For the text-containing cell, return its midpoint in [X, Y] coordinate format. 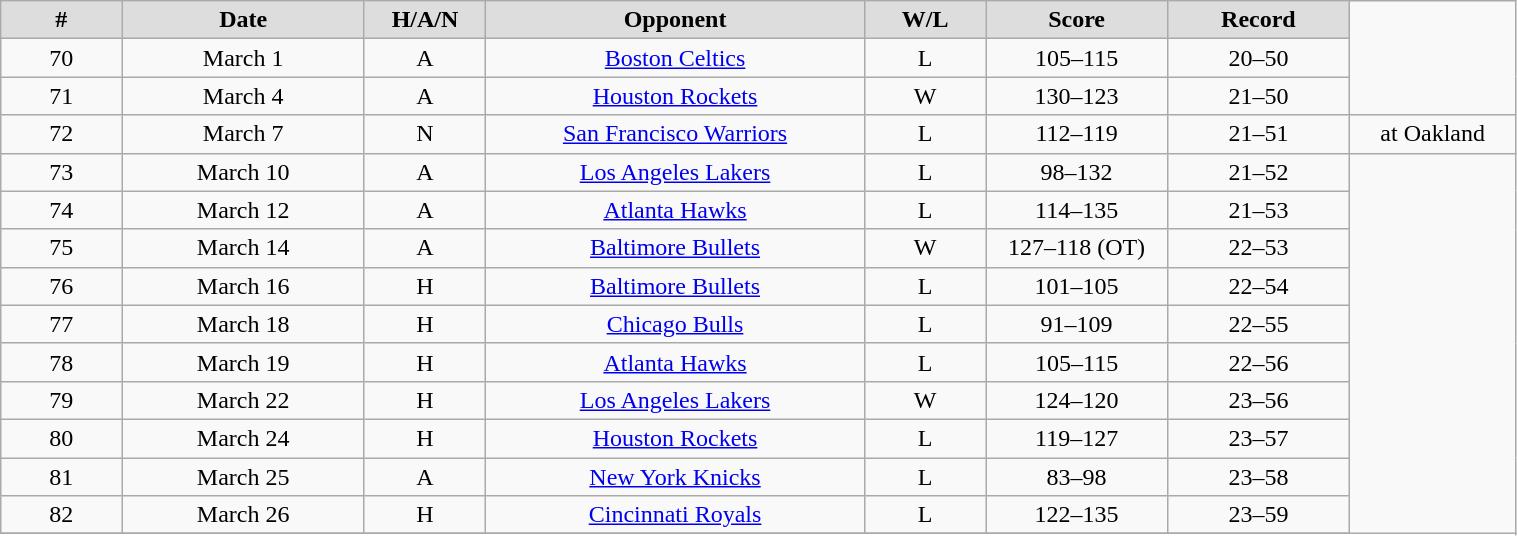
H/A/N [424, 20]
March 18 [243, 324]
76 [62, 286]
March 1 [243, 58]
March 4 [243, 96]
Date [243, 20]
Cincinnati Royals [676, 515]
23–58 [1258, 477]
83–98 [1077, 477]
72 [62, 134]
March 12 [243, 210]
23–59 [1258, 515]
March 7 [243, 134]
124–120 [1077, 400]
New York Knicks [676, 477]
77 [62, 324]
21–53 [1258, 210]
23–57 [1258, 438]
101–105 [1077, 286]
112–119 [1077, 134]
22–56 [1258, 362]
82 [62, 515]
22–54 [1258, 286]
71 [62, 96]
March 25 [243, 477]
130–123 [1077, 96]
22–55 [1258, 324]
70 [62, 58]
Record [1258, 20]
W/L [924, 20]
March 14 [243, 248]
Opponent [676, 20]
122–135 [1077, 515]
Score [1077, 20]
March 24 [243, 438]
San Francisco Warriors [676, 134]
127–118 (OT) [1077, 248]
March 19 [243, 362]
20–50 [1258, 58]
# [62, 20]
75 [62, 248]
22–53 [1258, 248]
81 [62, 477]
79 [62, 400]
78 [62, 362]
21–50 [1258, 96]
March 22 [243, 400]
119–127 [1077, 438]
March 26 [243, 515]
91–109 [1077, 324]
80 [62, 438]
21–51 [1258, 134]
Chicago Bulls [676, 324]
114–135 [1077, 210]
73 [62, 172]
March 10 [243, 172]
Boston Celtics [676, 58]
N [424, 134]
at Oakland [1432, 134]
23–56 [1258, 400]
74 [62, 210]
98–132 [1077, 172]
21–52 [1258, 172]
March 16 [243, 286]
